Extract the [X, Y] coordinate from the center of the cell holding the provided text.  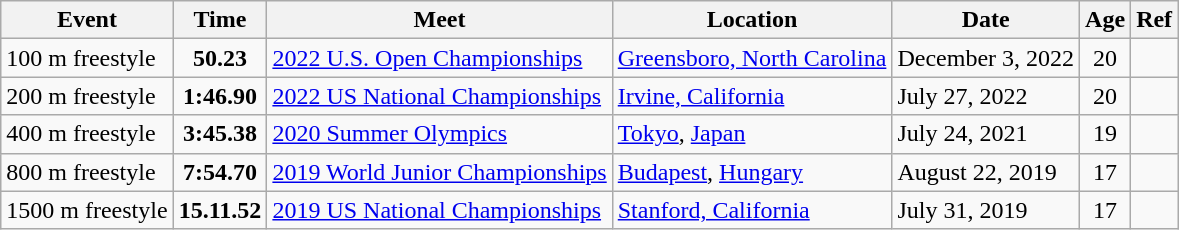
15.11.52 [220, 210]
1:46.90 [220, 96]
2019 US National Championships [440, 210]
2022 US National Championships [440, 96]
400 m freestyle [87, 134]
800 m freestyle [87, 172]
50.23 [220, 58]
7:54.70 [220, 172]
3:45.38 [220, 134]
19 [1106, 134]
Meet [440, 20]
2020 Summer Olympics [440, 134]
Location [752, 20]
Stanford, California [752, 210]
December 3, 2022 [986, 58]
August 22, 2019 [986, 172]
Tokyo, Japan [752, 134]
July 31, 2019 [986, 210]
1500 m freestyle [87, 210]
2019 World Junior Championships [440, 172]
Irvine, California [752, 96]
Date [986, 20]
Ref [1154, 20]
July 24, 2021 [986, 134]
Time [220, 20]
100 m freestyle [87, 58]
Budapest, Hungary [752, 172]
Age [1106, 20]
2022 U.S. Open Championships [440, 58]
July 27, 2022 [986, 96]
200 m freestyle [87, 96]
Greensboro, North Carolina [752, 58]
Event [87, 20]
